Scan for the cell matching the given text and deliver its [x, y] coordinate at center. 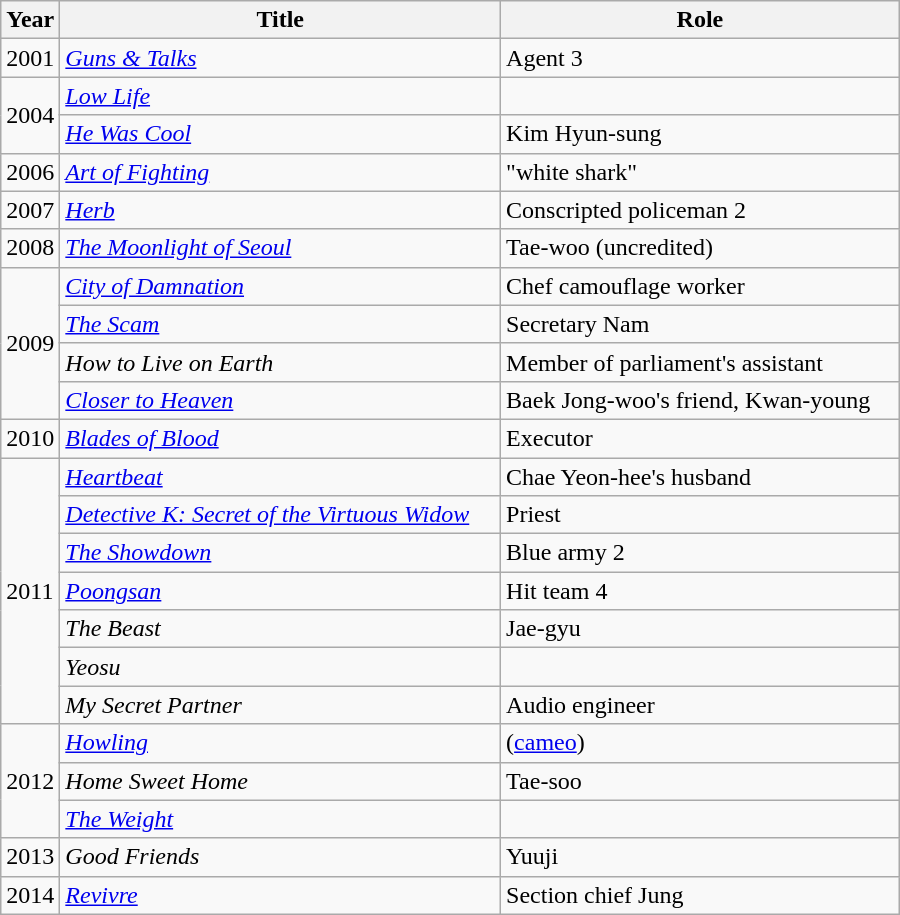
2001 [30, 58]
Chef camouflage worker [700, 286]
Role [700, 20]
My Secret Partner [280, 705]
Blades of Blood [280, 438]
2004 [30, 115]
Baek Jong-woo's friend, Kwan-young [700, 400]
Audio engineer [700, 705]
2014 [30, 895]
Howling [280, 743]
2012 [30, 781]
Revivre [280, 895]
Home Sweet Home [280, 781]
2010 [30, 438]
2006 [30, 172]
Jae-gyu [700, 629]
Tae-woo (uncredited) [700, 248]
Kim Hyun-sung [700, 134]
The Showdown [280, 553]
The Weight [280, 819]
The Scam [280, 324]
Chae Yeon-hee's husband [700, 477]
The Moonlight of Seoul [280, 248]
Section chief Jung [700, 895]
Low Life [280, 96]
Secretary Nam [700, 324]
The Beast [280, 629]
2011 [30, 591]
Poongsan [280, 591]
How to Live on Earth [280, 362]
Conscripted policeman 2 [700, 210]
Title [280, 20]
He Was Cool [280, 134]
Guns & Talks [280, 58]
Detective K: Secret of the Virtuous Widow [280, 515]
2009 [30, 343]
Art of Fighting [280, 172]
2008 [30, 248]
(cameo) [700, 743]
City of Damnation [280, 286]
Closer to Heaven [280, 400]
Priest [700, 515]
"white shark" [700, 172]
Yeosu [280, 667]
Heartbeat [280, 477]
Tae-soo [700, 781]
Agent 3 [700, 58]
2013 [30, 857]
Blue army 2 [700, 553]
Hit team 4 [700, 591]
2007 [30, 210]
Herb [280, 210]
Member of parliament's assistant [700, 362]
Executor [700, 438]
Good Friends [280, 857]
Yuuji [700, 857]
Year [30, 20]
